Determine the [x, y] coordinate at the center of the cell enclosing the given text.  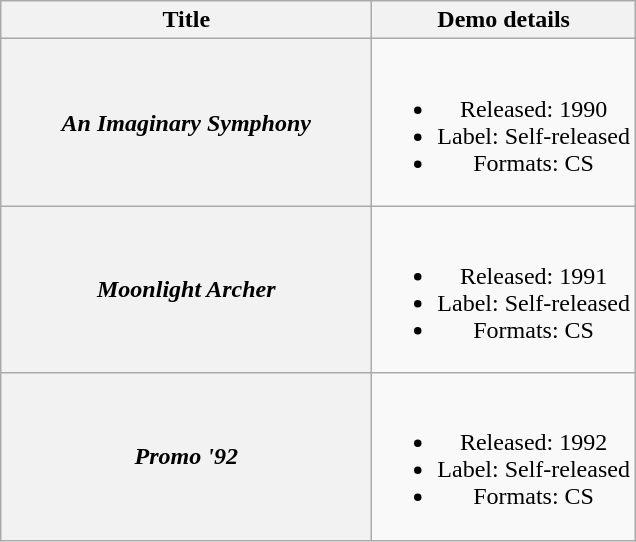
Demo details [504, 20]
Released: 1992Label: Self-releasedFormats: CS [504, 456]
Promo '92 [186, 456]
Released: 1991Label: Self-releasedFormats: CS [504, 290]
Moonlight Archer [186, 290]
Released: 1990Label: Self-releasedFormats: CS [504, 122]
An Imaginary Symphony [186, 122]
Title [186, 20]
